Pinpoint the cell where the given text exists, returning its [X, Y] midpoint coordinate. 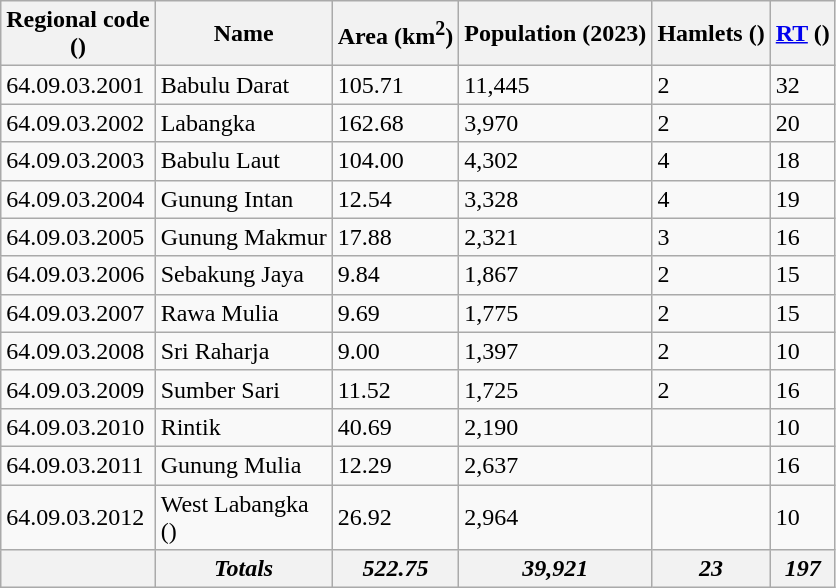
64.09.03.2006 [78, 275]
Gunung Intan [244, 199]
9.69 [396, 313]
Hamlets () [711, 34]
Population (2023) [556, 34]
64.09.03.2002 [78, 123]
RT () [802, 34]
Rintik [244, 427]
2,321 [556, 237]
197 [802, 569]
Sumber Sari [244, 389]
64.09.03.2004 [78, 199]
Name [244, 34]
Gunung Makmur [244, 237]
3 [711, 237]
9.84 [396, 275]
2,190 [556, 427]
1,775 [556, 313]
1,397 [556, 351]
2,637 [556, 465]
40.69 [396, 427]
39,921 [556, 569]
Area (km2) [396, 34]
2,964 [556, 516]
Rawa Mulia [244, 313]
522.75 [396, 569]
64.09.03.2011 [78, 465]
64.09.03.2010 [78, 427]
19 [802, 199]
1,725 [556, 389]
64.09.03.2007 [78, 313]
64.09.03.2009 [78, 389]
18 [802, 161]
3,328 [556, 199]
64.09.03.2003 [78, 161]
Sri Raharja [244, 351]
Babulu Darat [244, 85]
9.00 [396, 351]
23 [711, 569]
11,445 [556, 85]
20 [802, 123]
64.09.03.2008 [78, 351]
Labangka [244, 123]
3,970 [556, 123]
Totals [244, 569]
64.09.03.2005 [78, 237]
104.00 [396, 161]
32 [802, 85]
Babulu Laut [244, 161]
Sebakung Jaya [244, 275]
12.29 [396, 465]
17.88 [396, 237]
64.09.03.2001 [78, 85]
26.92 [396, 516]
1,867 [556, 275]
Regional code() [78, 34]
162.68 [396, 123]
West Labangka() [244, 516]
Gunung Mulia [244, 465]
11.52 [396, 389]
105.71 [396, 85]
12.54 [396, 199]
4,302 [556, 161]
64.09.03.2012 [78, 516]
